Scan for the cell matching the given text and deliver its [X, Y] coordinate at center. 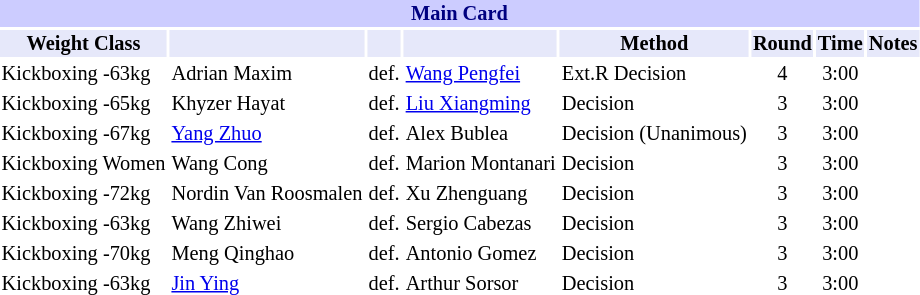
Round [782, 44]
Method [654, 44]
Ext.R Decision [654, 74]
Yang Zhuo [267, 134]
Time [840, 44]
Notes [893, 44]
Meng Qinghao [267, 254]
Marion Montanari [480, 164]
Kickboxing -65kg [84, 104]
Kickboxing -70kg [84, 254]
Wang Zhiwei [267, 224]
Khyzer Hayat [267, 104]
Kickboxing -72kg [84, 194]
Wang Pengfei [480, 74]
Weight Class [84, 44]
Sergio Cabezas [480, 224]
Nordin Van Roosmalen [267, 194]
Kickboxing -67kg [84, 134]
Wang Cong [267, 164]
Main Card [460, 14]
Kickboxing Women [84, 164]
Decision (Unanimous) [654, 134]
4 [782, 74]
Xu Zhenguang [480, 194]
Antonio Gomez [480, 254]
Adrian Maxim [267, 74]
Alex Bublea [480, 134]
Liu Xiangming [480, 104]
